Extract the (x, y) coordinate from the center of the cell holding the provided text.  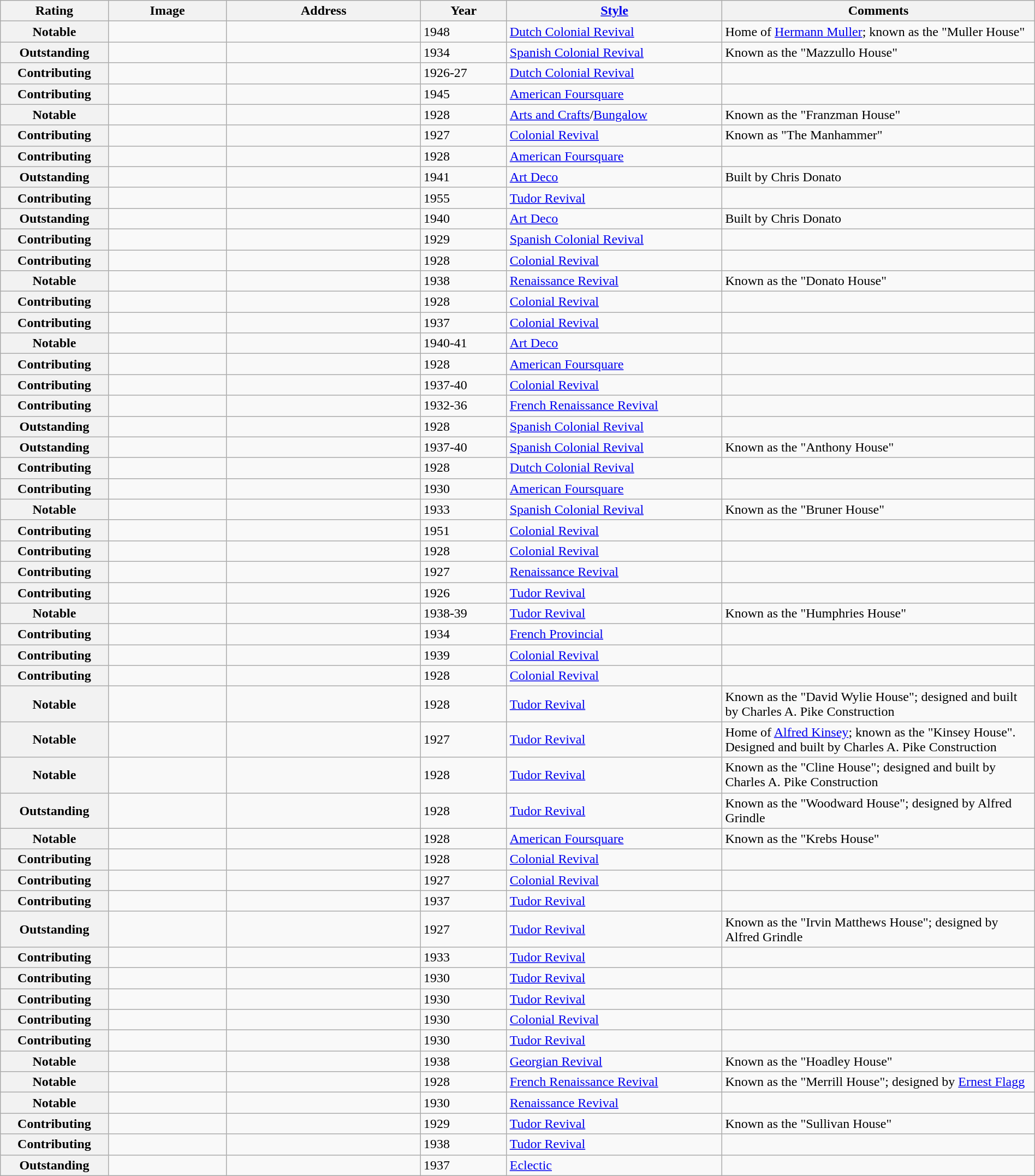
Eclectic (615, 1165)
Comments (878, 11)
Known as the "Cline House"; designed and built by Charles A. Pike Construction (878, 775)
1948 (463, 32)
Known as the "Krebs House" (878, 839)
Image (167, 11)
Known as the "Mazzullo House" (878, 52)
Year (463, 11)
Home of Alfred Kinsey; known as the "Kinsey House". Designed and built by Charles A. Pike Construction (878, 739)
Known as the "Irvin Matthews House"; designed by Alfred Grindle (878, 929)
Known as the "Donato House" (878, 281)
1938-39 (463, 614)
Known as the "Sullivan House" (878, 1124)
1932-36 (463, 406)
1926 (463, 592)
Known as the "Humphries House" (878, 614)
1955 (463, 198)
Known as "The Manhammer" (878, 135)
Address (323, 11)
1941 (463, 177)
1939 (463, 655)
Rating (55, 11)
Arts and Crafts/Bungalow (615, 115)
Known as the "Merrill House"; designed by Ernest Flagg (878, 1082)
Home of Hermann Muller; known as the "Muller House" (878, 32)
Known as the "Franzman House" (878, 115)
French Provincial (615, 634)
Known as the "Bruner House" (878, 509)
1945 (463, 94)
1940 (463, 218)
Known as the "Woodward House"; designed by Alfred Grindle (878, 810)
Known as the "Anthony House" (878, 447)
1926-27 (463, 73)
Known as the "David Wylie House"; designed and built by Charles A. Pike Construction (878, 704)
Georgian Revival (615, 1061)
1951 (463, 530)
Style (615, 11)
Known as the "Hoadley House" (878, 1061)
1940-41 (463, 343)
